Pinpoint the cell where the given text exists, returning its [x, y] midpoint coordinate. 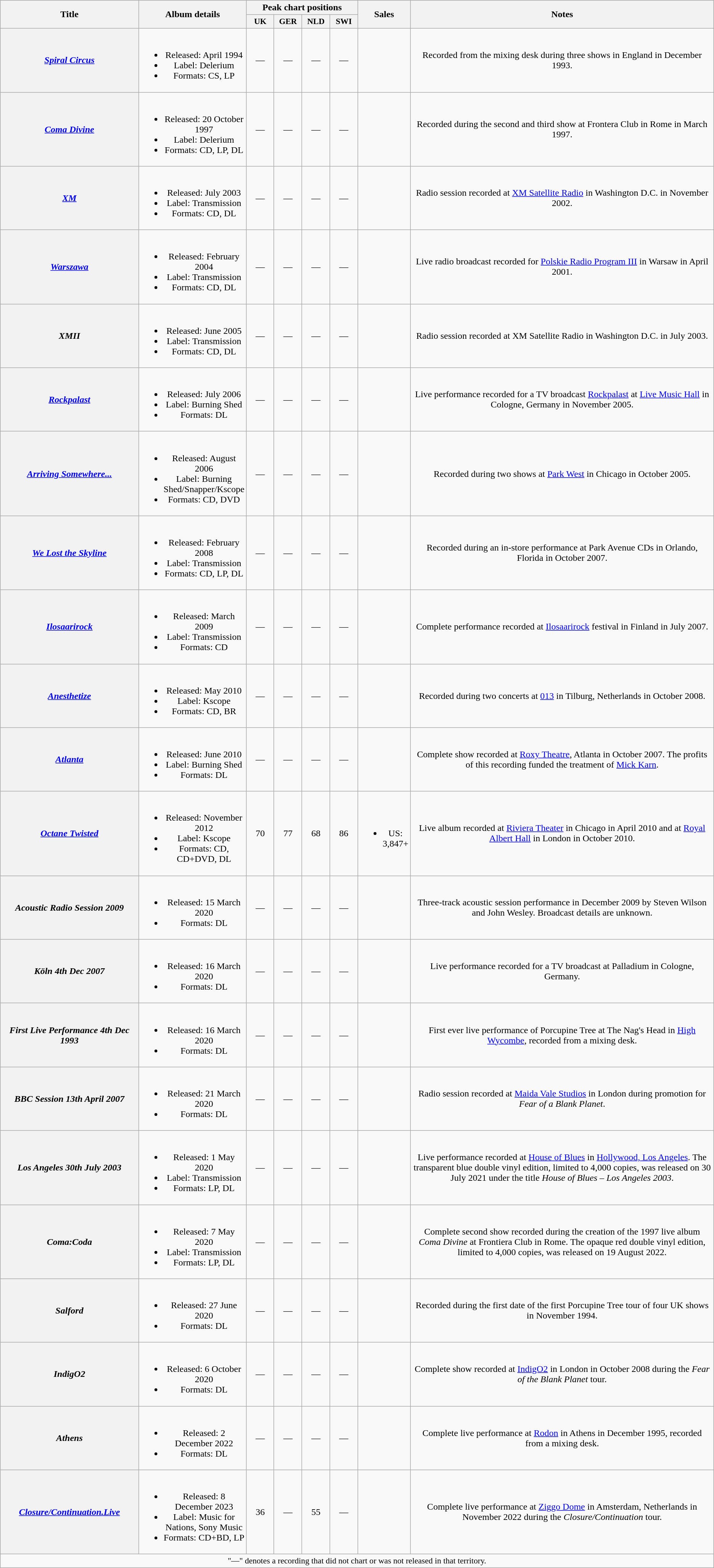
36 [260, 1512]
Recorded during two shows at Park West in Chicago in October 2005. [562, 474]
Warszawa [69, 267]
Arriving Somewhere... [69, 474]
Los Angeles 30th July 2003 [69, 1167]
Released: February 2004Label: TransmissionFormats: CD, DL [192, 267]
Live performance recorded for a TV broadcast Rockpalast at Live Music Hall in Cologne, Germany in November 2005. [562, 400]
Recorded during the second and third show at Frontera Club in Rome in March 1997. [562, 129]
First Live Performance 4th Dec 1993 [69, 1035]
Recorded during two concerts at 013 in Tilburg, Netherlands in October 2008. [562, 696]
68 [316, 833]
BBC Session 13th April 2007 [69, 1099]
Köln 4th Dec 2007 [69, 971]
First ever live performance of Porcupine Tree at The Nag's Head in High Wycombe, recorded from a mixing desk. [562, 1035]
US: 3,847+ [384, 833]
Released: February 2008Label: TransmissionFormats: CD, LP, DL [192, 553]
Coma Divine [69, 129]
Released: April 1994Label: DeleriumFormats: CS, LP [192, 60]
GER [288, 22]
Live performance recorded for a TV broadcast at Palladium in Cologne, Germany. [562, 971]
86 [344, 833]
Complete show recorded at IndigO2 in London in October 2008 during the Fear of the Blank Planet tour. [562, 1374]
Radio session recorded at XM Satellite Radio in Washington D.C. in July 2003. [562, 336]
70 [260, 833]
Athens [69, 1438]
Complete live performance at Ziggo Dome in Amsterdam, Netherlands in November 2022 during the Closure/Continuation tour. [562, 1512]
Live album recorded at Riviera Theater in Chicago in April 2010 and at Royal Albert Hall in London in October 2010. [562, 833]
Released: 1 May 2020Label: TransmissionFormats: LP, DL [192, 1167]
Album details [192, 14]
IndigO2 [69, 1374]
Recorded during an in-store performance at Park Avenue CDs in Orlando, Florida in October 2007. [562, 553]
Released: 7 May 2020Label: TransmissionFormats: LP, DL [192, 1242]
Atlanta [69, 759]
Live radio broadcast recorded for Polskie Radio Program III in Warsaw in April 2001. [562, 267]
XMII [69, 336]
Released: 27 June 2020Formats: DL [192, 1311]
We Lost the Skyline [69, 553]
Released: July 2006Label: Burning ShedFormats: DL [192, 400]
Complete live performance at Rodon in Athens in December 1995, recorded from a mixing desk. [562, 1438]
Released: 8 December 2023Label: Music for Nations, Sony MusicFormats: CD+BD, LP [192, 1512]
Complete performance recorded at Ilosaarirock festival in Finland in July 2007. [562, 627]
Coma:Coda [69, 1242]
Ilosaarirock [69, 627]
Released: 21 March 2020Formats: DL [192, 1099]
Radio session recorded at Maida Vale Studios in London during promotion for Fear of a Blank Planet. [562, 1099]
XM [69, 198]
SWI [344, 22]
Acoustic Radio Session 2009 [69, 907]
Three-track acoustic session performance in December 2009 by Steven Wilson and John Wesley. Broadcast details are unknown. [562, 907]
Notes [562, 14]
77 [288, 833]
Released: June 2005Label: TransmissionFormats: CD, DL [192, 336]
Anesthetize [69, 696]
Released: August 2006Label: Burning Shed/Snapper/KscopeFormats: CD, DVD [192, 474]
Released: 15 March 2020Formats: DL [192, 907]
Released: 6 October 2020Formats: DL [192, 1374]
Released: June 2010Label: Burning ShedFormats: DL [192, 759]
Title [69, 14]
"—" denotes a recording that did not chart or was not released in that territory. [357, 1561]
Recorded during the first date of the first Porcupine Tree tour of four UK shows in November 1994. [562, 1311]
Peak chart positions [302, 8]
NLD [316, 22]
Salford [69, 1311]
Spiral Circus [69, 60]
Closure/Continuation.Live [69, 1512]
Complete show recorded at Roxy Theatre, Atlanta in October 2007. The profits of this recording funded the treatment of Mick Karn. [562, 759]
Sales [384, 14]
Octane Twisted [69, 833]
55 [316, 1512]
Rockpalast [69, 400]
Released: November 2012Label: KscopeFormats: CD, CD+DVD, DL [192, 833]
Released: March 2009Label: TransmissionFormats: CD [192, 627]
UK [260, 22]
Released: July 2003Label: TransmissionFormats: CD, DL [192, 198]
Released: May 2010Label: KscopeFormats: CD, BR [192, 696]
Radio session recorded at XM Satellite Radio in Washington D.C. in November 2002. [562, 198]
Recorded from the mixing desk during three shows in England in December 1993. [562, 60]
Released: 2 December 2022Formats: DL [192, 1438]
Released: 20 October 1997Label: DeleriumFormats: CD, LP, DL [192, 129]
